For the text-containing cell, return its midpoint in (X, Y) coordinate format. 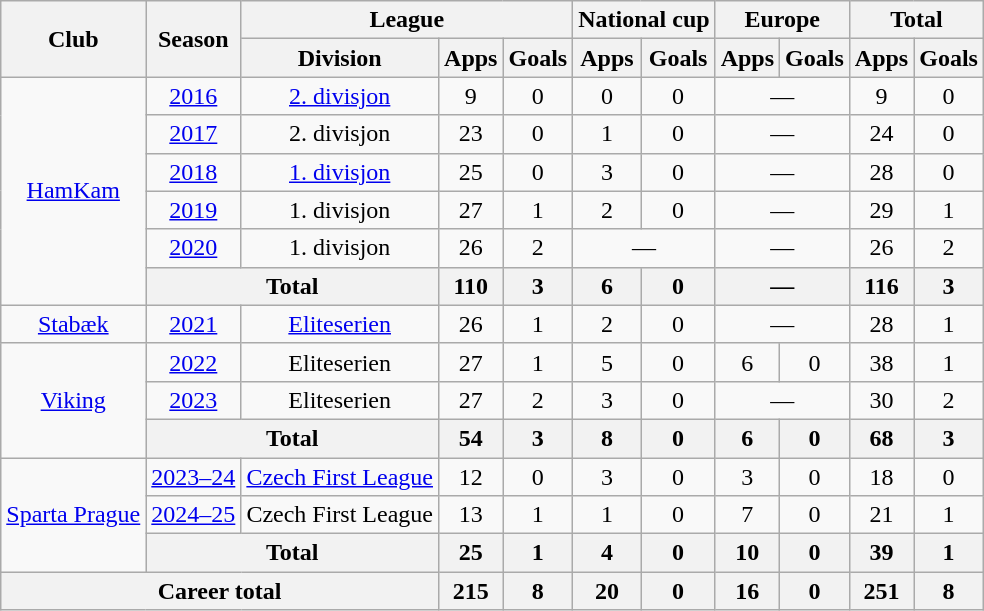
251 (881, 591)
4 (607, 553)
38 (881, 362)
110 (471, 286)
12 (471, 477)
116 (881, 286)
2019 (194, 210)
21 (881, 515)
2020 (194, 248)
2018 (194, 172)
16 (747, 591)
5 (607, 362)
18 (881, 477)
2017 (194, 134)
24 (881, 134)
Career total (220, 591)
Stabæk (74, 324)
30 (881, 400)
2022 (194, 362)
Season (194, 39)
23 (471, 134)
Division (340, 58)
215 (471, 591)
2016 (194, 96)
10 (747, 553)
2021 (194, 324)
HamKam (74, 191)
7 (747, 515)
League (407, 20)
39 (881, 553)
Club (74, 39)
2023–24 (194, 477)
68 (881, 438)
Viking (74, 400)
2023 (194, 400)
Europe (782, 20)
National cup (644, 20)
20 (607, 591)
13 (471, 515)
2024–25 (194, 515)
54 (471, 438)
29 (881, 210)
Sparta Prague (74, 515)
